Return (x, y) of the center of cell containing provided text 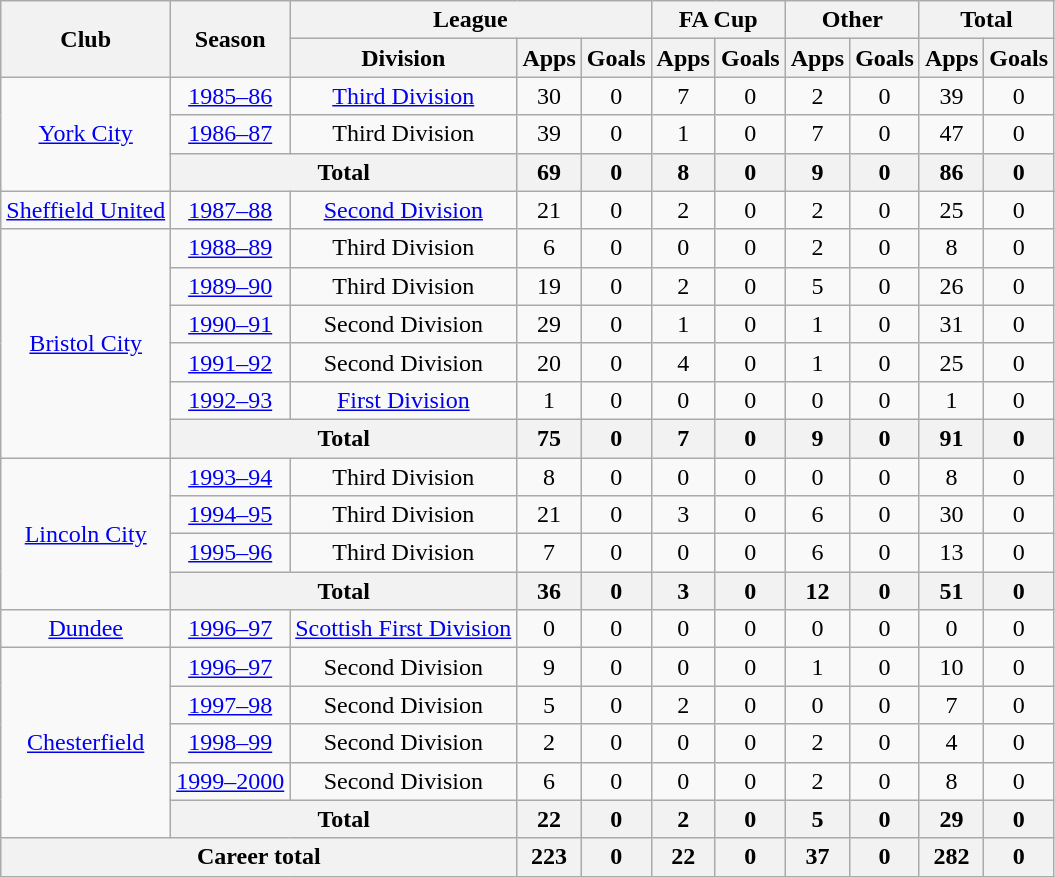
26 (951, 286)
1985–86 (230, 96)
1987–88 (230, 210)
1994–95 (230, 515)
FA Cup (718, 20)
91 (951, 438)
League (470, 20)
86 (951, 172)
13 (951, 553)
51 (951, 591)
First Division (404, 400)
York City (86, 134)
Career total (259, 857)
47 (951, 134)
31 (951, 324)
36 (549, 591)
37 (817, 857)
1991–92 (230, 362)
20 (549, 362)
Season (230, 39)
69 (549, 172)
1992–93 (230, 400)
10 (951, 667)
1993–94 (230, 477)
1988–89 (230, 248)
19 (549, 286)
Chesterfield (86, 743)
1999–2000 (230, 781)
282 (951, 857)
Other (852, 20)
1990–91 (230, 324)
Club (86, 39)
Scottish First Division (404, 629)
75 (549, 438)
1997–98 (230, 705)
1995–96 (230, 553)
12 (817, 591)
223 (549, 857)
Division (404, 58)
1986–87 (230, 134)
Dundee (86, 629)
Bristol City (86, 343)
Sheffield United (86, 210)
Lincoln City (86, 534)
1998–99 (230, 743)
1989–90 (230, 286)
